Search for the cell housing the specified text and yield its (x, y) center coordinate. 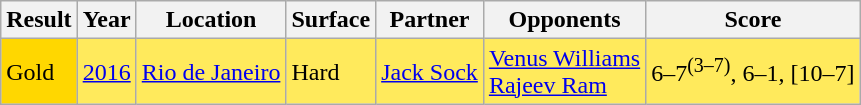
2016 (106, 72)
6–7(3–7), 6–1, [10–7] (753, 72)
Venus Williams Rajeev Ram (564, 72)
Gold (39, 72)
Surface (331, 20)
Rio de Janeiro (211, 72)
Jack Sock (430, 72)
Hard (331, 72)
Opponents (564, 20)
Year (106, 20)
Result (39, 20)
Partner (430, 20)
Score (753, 20)
Location (211, 20)
